Pinpoint the cell where the given text exists, returning its [x, y] midpoint coordinate. 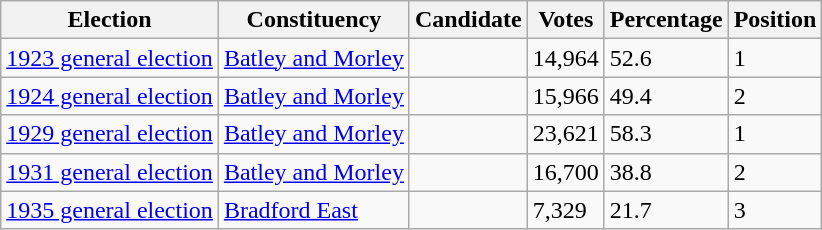
21.7 [666, 210]
14,964 [566, 58]
15,966 [566, 96]
Candidate [468, 20]
1923 general election [110, 58]
58.3 [666, 134]
52.6 [666, 58]
1929 general election [110, 134]
3 [775, 210]
38.8 [666, 172]
Votes [566, 20]
1931 general election [110, 172]
1924 general election [110, 96]
7,329 [566, 210]
Bradford East [314, 210]
Position [775, 20]
Election [110, 20]
1935 general election [110, 210]
Percentage [666, 20]
16,700 [566, 172]
49.4 [666, 96]
Constituency [314, 20]
23,621 [566, 134]
